Detect which cell encompasses the target text, then output its (X, Y) center coordinate. 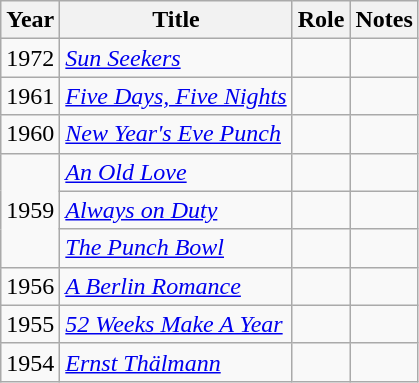
Role (321, 20)
Five Days, Five Nights (176, 96)
1956 (30, 286)
1959 (30, 210)
The Punch Bowl (176, 248)
New Year's Eve Punch (176, 134)
Year (30, 20)
Ernst Thälmann (176, 362)
Title (176, 20)
52 Weeks Make A Year (176, 324)
1961 (30, 96)
Notes (384, 20)
Sun Seekers (176, 58)
1960 (30, 134)
An Old Love (176, 172)
1955 (30, 324)
A Berlin Romance (176, 286)
1954 (30, 362)
1972 (30, 58)
Always on Duty (176, 210)
